Identify which cell holds the provided text, then report its [X, Y] central coordinate. 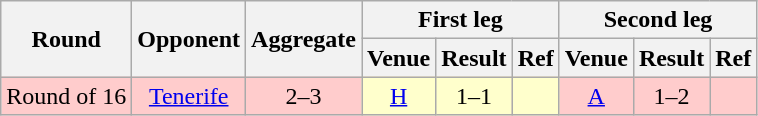
Tenerife [189, 96]
1–1 [474, 96]
Aggregate [304, 39]
2–3 [304, 96]
H [399, 96]
1–2 [671, 96]
Round of 16 [66, 96]
First leg [461, 20]
A [596, 96]
Opponent [189, 39]
Second leg [658, 20]
Round [66, 39]
